For the text-containing cell, return its midpoint in [x, y] coordinate format. 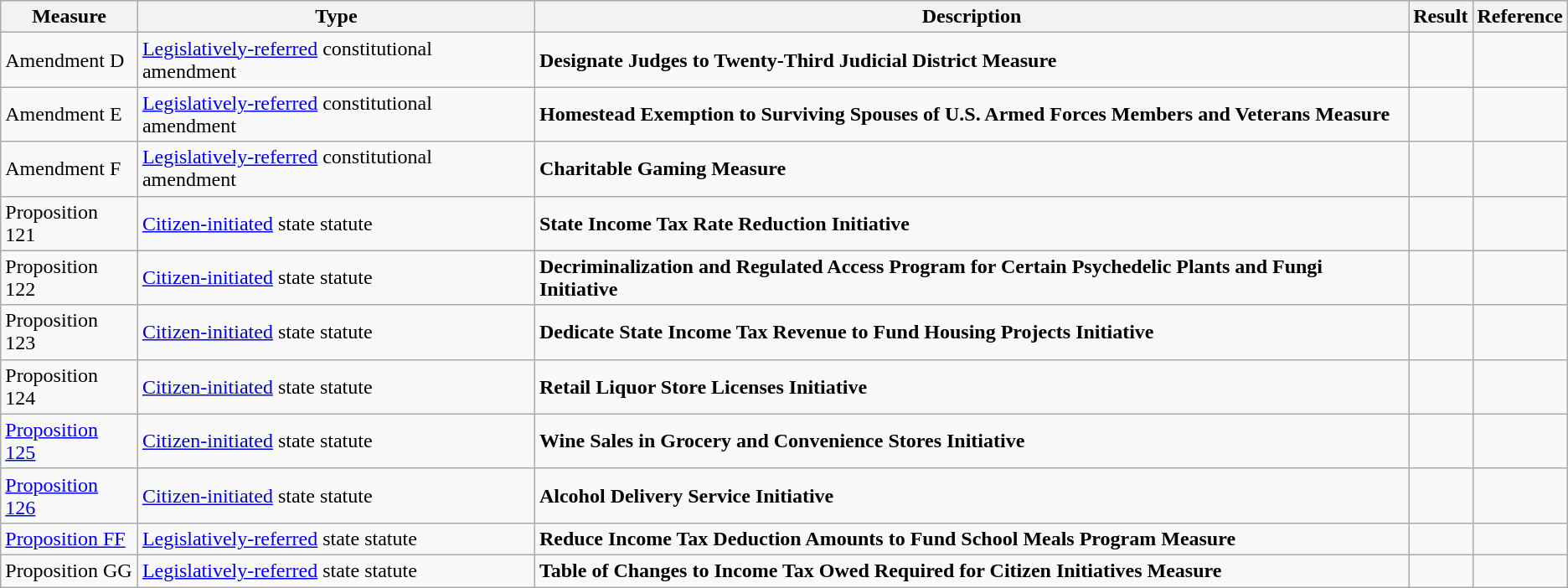
Retail Liquor Store Licenses Initiative [972, 387]
Proposition 121 [70, 223]
Dedicate State Income Tax Revenue to Fund Housing Projects Initiative [972, 332]
Proposition 125 [70, 441]
Wine Sales in Grocery and Convenience Stores Initiative [972, 441]
Proposition 126 [70, 496]
Reduce Income Tax Deduction Amounts to Fund School Meals Program Measure [972, 539]
Table of Changes to Income Tax Owed Required for Citizen Initiatives Measure [972, 570]
Designate Judges to Twenty-Third Judicial District Measure [972, 60]
Proposition 123 [70, 332]
Measure [70, 17]
Type [336, 17]
Proposition GG [70, 570]
Proposition 122 [70, 278]
Result [1441, 17]
Amendment D [70, 60]
Proposition 124 [70, 387]
Amendment E [70, 114]
Proposition FF [70, 539]
State Income Tax Rate Reduction Initiative [972, 223]
Charitable Gaming Measure [972, 169]
Amendment F [70, 169]
Reference [1519, 17]
Alcohol Delivery Service Initiative [972, 496]
Description [972, 17]
Homestead Exemption to Surviving Spouses of U.S. Armed Forces Members and Veterans Measure [972, 114]
Decriminalization and Regulated Access Program for Certain Psychedelic Plants and Fungi Initiative [972, 278]
